Search for the cell housing the specified text and yield its (x, y) center coordinate. 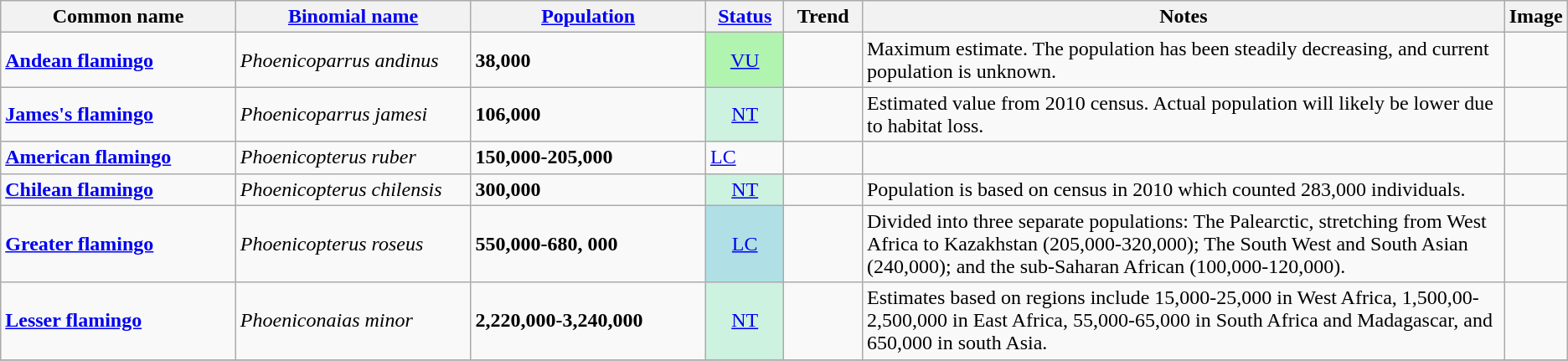
300,000 (588, 189)
Phoenicopterus roseus (353, 244)
Notes (1183, 17)
Phoenicopterus ruber (353, 157)
Binomial name (353, 17)
Common name (119, 17)
2,220,000-3,240,000 (588, 321)
Phoeniconaias minor (353, 321)
Population is based on census in 2010 which counted 283,000 individuals. (1183, 189)
Phoenicoparrus andinus (353, 60)
106,000 (588, 114)
Status (745, 17)
150,000-205,000 (588, 157)
James's flamingo (119, 114)
Greater flamingo (119, 244)
Chilean flamingo (119, 189)
Andean flamingo (119, 60)
38,000 (588, 60)
Image (1536, 17)
550,000-680, 000 (588, 244)
Estimated value from 2010 census. Actual population will likely be lower due to habitat loss. (1183, 114)
Population (588, 17)
American flamingo (119, 157)
Trend (823, 17)
Lesser flamingo (119, 321)
VU (745, 60)
Phoenicoparrus jamesi (353, 114)
Maximum estimate. The population has been steadily decreasing, and current population is unknown. (1183, 60)
Phoenicopterus chilensis (353, 189)
